Detect which cell encompasses the target text, then output its (X, Y) center coordinate. 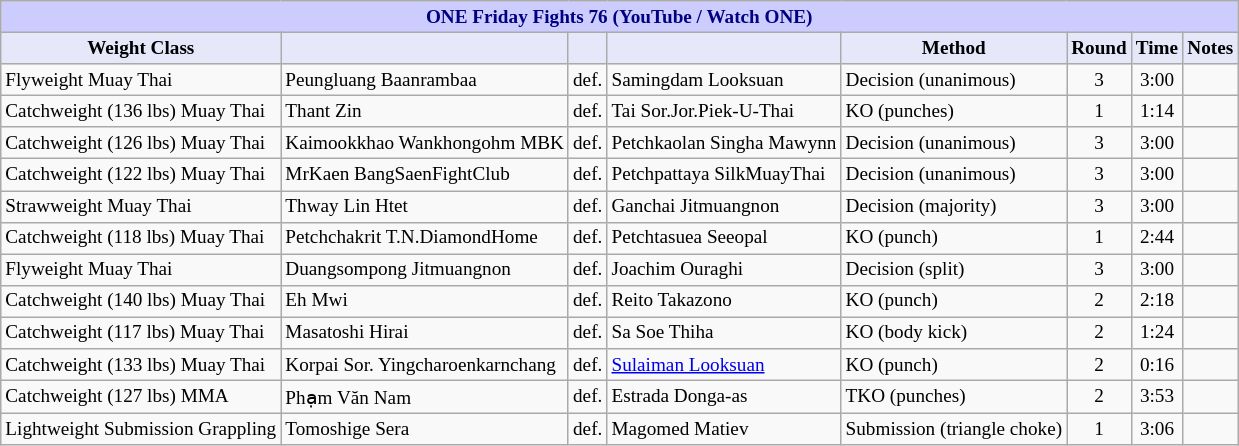
KO (body kick) (954, 333)
Time (1156, 48)
Notes (1210, 48)
TKO (punches) (954, 396)
Weight Class (141, 48)
Phạm Văn Nam (425, 396)
MrKaen BangSaenFightClub (425, 175)
Samingdam Looksuan (724, 80)
Catchweight (140 lbs) Muay Thai (141, 301)
Estrada Donga-as (724, 396)
3:06 (1156, 429)
Strawweight Muay Thai (141, 206)
Magomed Matiev (724, 429)
2:44 (1156, 238)
KO (punches) (954, 111)
Submission (triangle choke) (954, 429)
ONE Friday Fights 76 (YouTube / Watch ONE) (620, 17)
Decision (majority) (954, 206)
Round (1100, 48)
Catchweight (127 lbs) MMA (141, 396)
Catchweight (126 lbs) Muay Thai (141, 143)
Kaimookkhao Wankhongohm MBK (425, 143)
1:14 (1156, 111)
Peungluang Baanrambaa (425, 80)
2:18 (1156, 301)
Ganchai Jitmuangnon (724, 206)
Duangsompong Jitmuangnon (425, 270)
Thway Lin Htet (425, 206)
Reito Takazono (724, 301)
Sulaiman Looksuan (724, 365)
Catchweight (136 lbs) Muay Thai (141, 111)
Catchweight (118 lbs) Muay Thai (141, 238)
Petchchakrit T.N.DiamondHome (425, 238)
Catchweight (122 lbs) Muay Thai (141, 175)
Petchpattaya SilkMuayThai (724, 175)
Petchtasuea Seeopal (724, 238)
Petchkaolan Singha Mawynn (724, 143)
Sa Soe Thiha (724, 333)
Thant Zin (425, 111)
Eh Mwi (425, 301)
1:24 (1156, 333)
Joachim Ouraghi (724, 270)
Catchweight (117 lbs) Muay Thai (141, 333)
Masatoshi Hirai (425, 333)
Decision (split) (954, 270)
3:53 (1156, 396)
Method (954, 48)
Tomoshige Sera (425, 429)
Catchweight (133 lbs) Muay Thai (141, 365)
Lightweight Submission Grappling (141, 429)
Tai Sor.Jor.Piek-U-Thai (724, 111)
Korpai Sor. Yingcharoenkarnchang (425, 365)
0:16 (1156, 365)
